From the cell containing the given text, extract its center point as [x, y] coordinate. 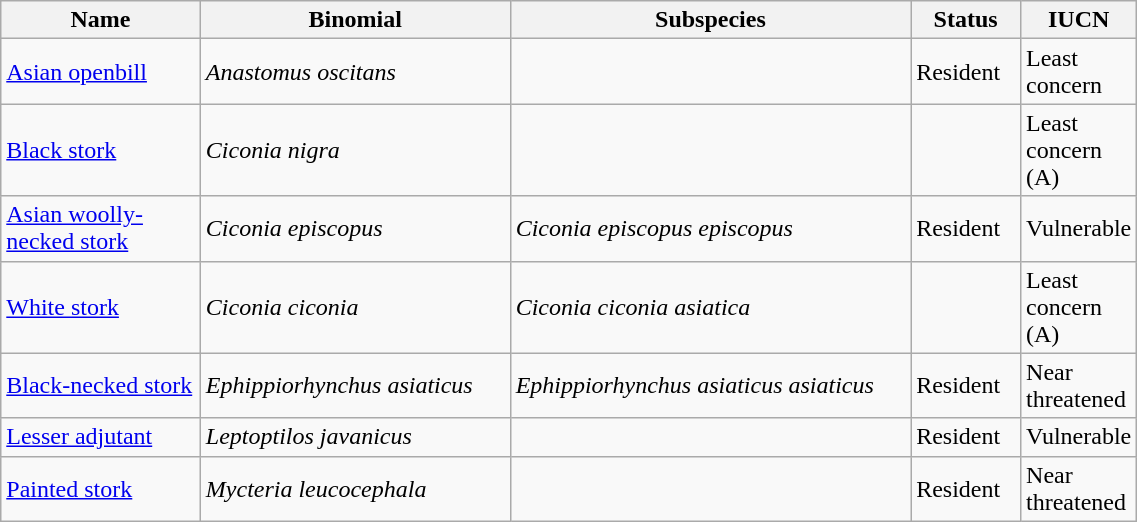
White stork [101, 307]
Binomial [355, 20]
Ciconia nigra [355, 150]
Ciconia episcopus [355, 228]
Ephippiorhynchus asiaticus [355, 386]
Subspecies [710, 20]
Asian woolly-necked stork [101, 228]
Painted stork [101, 488]
Leptoptilos javanicus [355, 437]
IUCN [1079, 20]
Least concern [1079, 72]
Lesser adjutant [101, 437]
Ephippiorhynchus asiaticus asiaticus [710, 386]
Anastomus oscitans [355, 72]
Black-necked stork [101, 386]
Status [966, 20]
Asian openbill [101, 72]
Ciconia ciconia asiatica [710, 307]
Name [101, 20]
Black stork [101, 150]
Ciconia episcopus episcopus [710, 228]
Ciconia ciconia [355, 307]
Mycteria leucocephala [355, 488]
